Detect which cell encompasses the target text, then output its (x, y) center coordinate. 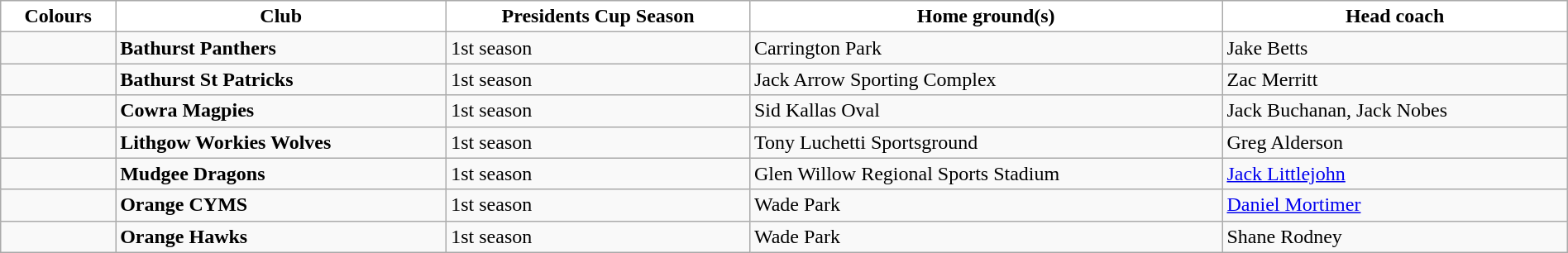
Club (281, 17)
Cowra Magpies (281, 111)
Tony Luchetti Sportsground (986, 142)
Orange Hawks (281, 236)
Mudgee Dragons (281, 174)
Home ground(s) (986, 17)
Sid Kallas Oval (986, 111)
Daniel Mortimer (1394, 205)
Head coach (1394, 17)
Greg Alderson (1394, 142)
Colours (58, 17)
Glen Willow Regional Sports Stadium (986, 174)
Orange CYMS (281, 205)
Shane Rodney (1394, 236)
Carrington Park (986, 48)
Zac Merritt (1394, 79)
Jack Littlejohn (1394, 174)
Jack Arrow Sporting Complex (986, 79)
Bathurst Panthers (281, 48)
Lithgow Workies Wolves (281, 142)
Presidents Cup Season (599, 17)
Jake Betts (1394, 48)
Bathurst St Patricks (281, 79)
Jack Buchanan, Jack Nobes (1394, 111)
